Return the [x, y] coordinate for the center point of the cell that contains the specified text.  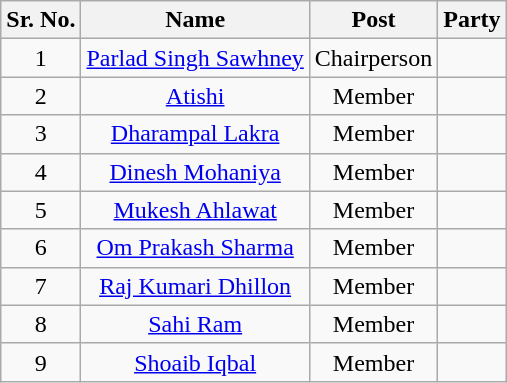
Dharampal Lakra [195, 134]
8 [41, 324]
Mukesh Ahlawat [195, 210]
Raj Kumari Dhillon [195, 286]
Post [373, 20]
1 [41, 58]
Chairperson [373, 58]
4 [41, 172]
Sr. No. [41, 20]
Parlad Singh Sawhney [195, 58]
5 [41, 210]
6 [41, 248]
Om Prakash Sharma [195, 248]
Party [472, 20]
3 [41, 134]
Atishi [195, 96]
9 [41, 362]
Sahi Ram [195, 324]
Name [195, 20]
7 [41, 286]
2 [41, 96]
Shoaib Iqbal [195, 362]
Dinesh Mohaniya [195, 172]
